Find where the given text appears and provide that cell's center as (x, y) coordinate. 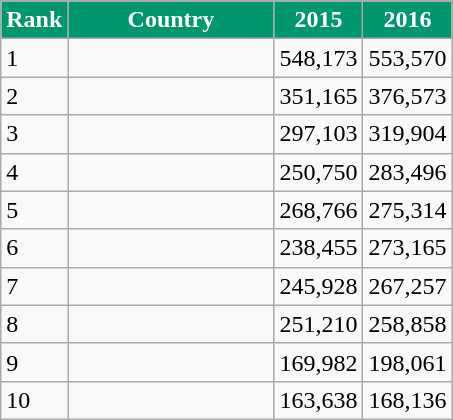
2 (34, 96)
198,061 (408, 362)
2016 (408, 20)
168,136 (408, 400)
8 (34, 324)
Rank (34, 20)
267,257 (408, 286)
376,573 (408, 96)
273,165 (408, 248)
258,858 (408, 324)
Country (171, 20)
4 (34, 172)
548,173 (318, 58)
9 (34, 362)
351,165 (318, 96)
2015 (318, 20)
7 (34, 286)
1 (34, 58)
5 (34, 210)
283,496 (408, 172)
275,314 (408, 210)
553,570 (408, 58)
250,750 (318, 172)
268,766 (318, 210)
238,455 (318, 248)
319,904 (408, 134)
10 (34, 400)
169,982 (318, 362)
163,638 (318, 400)
251,210 (318, 324)
245,928 (318, 286)
297,103 (318, 134)
3 (34, 134)
6 (34, 248)
